Return [x, y] of the center of cell containing provided text 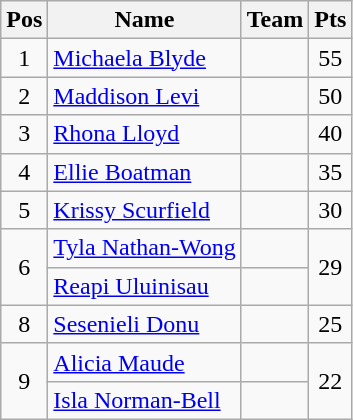
4 [24, 172]
Sesenieli Donu [144, 324]
9 [24, 381]
Ellie Boatman [144, 172]
8 [24, 324]
1 [24, 58]
3 [24, 134]
2 [24, 96]
30 [330, 210]
Alicia Maude [144, 362]
5 [24, 210]
55 [330, 58]
35 [330, 172]
Team [275, 20]
22 [330, 381]
Pos [24, 20]
Name [144, 20]
40 [330, 134]
Krissy Scurfield [144, 210]
Tyla Nathan-Wong [144, 248]
29 [330, 267]
50 [330, 96]
Rhona Lloyd [144, 134]
Maddison Levi [144, 96]
Pts [330, 20]
Isla Norman-Bell [144, 400]
Michaela Blyde [144, 58]
25 [330, 324]
6 [24, 267]
Reapi Uluinisau [144, 286]
